Detect which cell encompasses the target text, then output its (x, y) center coordinate. 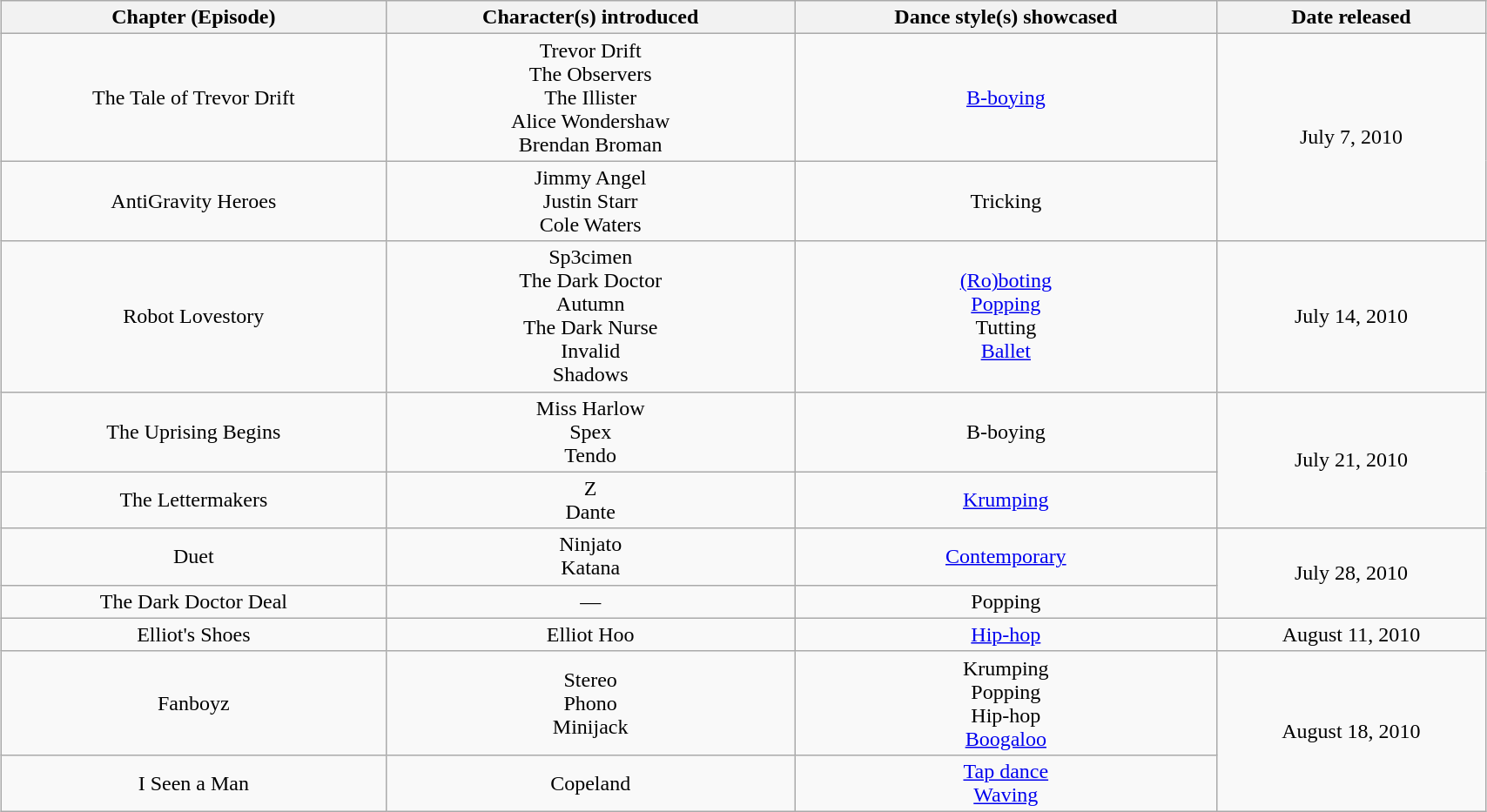
Duet (194, 557)
August 18, 2010 (1351, 731)
July 7, 2010 (1351, 138)
Trevor DriftThe ObserversThe IllisterAlice WondershawBrendan Broman (590, 97)
July 14, 2010 (1351, 317)
Dance style(s) showcased (1006, 17)
Elliot Hoo (590, 634)
— (590, 601)
Chapter (Episode) (194, 17)
(Ro)botingPoppingTuttingBallet (1006, 317)
Krumping (1006, 500)
Sp3cimenThe Dark DoctorAutumnThe Dark NurseInvalidShadows (590, 317)
Contemporary (1006, 557)
Date released (1351, 17)
August 11, 2010 (1351, 634)
AntiGravity Heroes (194, 201)
KrumpingPoppingHip-hopBoogaloo (1006, 703)
Jimmy AngelJustin StarrCole Waters (590, 201)
Copeland (590, 783)
Character(s) introduced (590, 17)
July 21, 2010 (1351, 460)
NinjatoKatana (590, 557)
Elliot's Shoes (194, 634)
Tricking (1006, 201)
ZDante (590, 500)
Fanboyz (194, 703)
The Dark Doctor Deal (194, 601)
StereoPhonoMinijack (590, 703)
July 28, 2010 (1351, 573)
The Lettermakers (194, 500)
Hip-hop (1006, 634)
Robot Lovestory (194, 317)
The Tale of Trevor Drift (194, 97)
Popping (1006, 601)
I Seen a Man (194, 783)
The Uprising Begins (194, 432)
Miss HarlowSpexTendo (590, 432)
Tap danceWaving (1006, 783)
